Detect which cell encompasses the target text, then output its [X, Y] center coordinate. 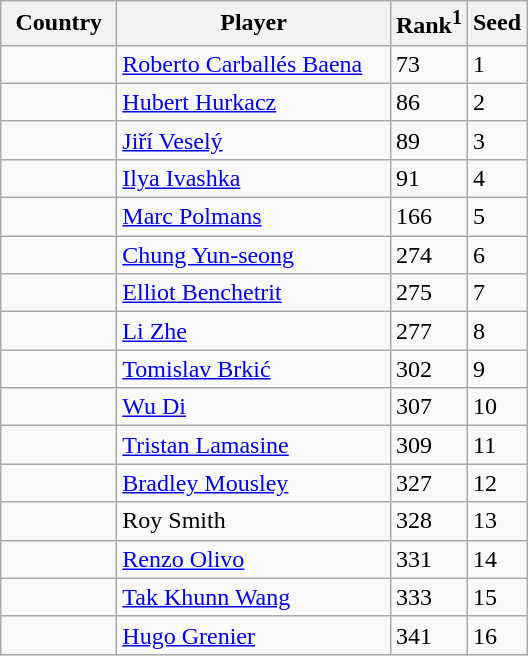
277 [428, 331]
2 [496, 102]
73 [428, 64]
89 [428, 140]
331 [428, 559]
5 [496, 217]
86 [428, 102]
8 [496, 331]
Rank1 [428, 24]
275 [428, 293]
166 [428, 217]
Hubert Hurkacz [254, 102]
91 [428, 178]
Country [59, 24]
Tristan Lamasine [254, 445]
Marc Polmans [254, 217]
Wu Di [254, 407]
13 [496, 521]
Li Zhe [254, 331]
Tak Khunn Wang [254, 597]
327 [428, 483]
Bradley Mousley [254, 483]
Roberto Carballés Baena [254, 64]
4 [496, 178]
15 [496, 597]
12 [496, 483]
Renzo Olivo [254, 559]
307 [428, 407]
Player [254, 24]
302 [428, 369]
Hugo Grenier [254, 635]
341 [428, 635]
3 [496, 140]
6 [496, 255]
10 [496, 407]
Seed [496, 24]
Tomislav Brkić [254, 369]
333 [428, 597]
Ilya Ivashka [254, 178]
1 [496, 64]
7 [496, 293]
328 [428, 521]
Roy Smith [254, 521]
9 [496, 369]
274 [428, 255]
16 [496, 635]
309 [428, 445]
Elliot Benchetrit [254, 293]
11 [496, 445]
Jiří Veselý [254, 140]
Chung Yun-seong [254, 255]
14 [496, 559]
